Identify which cell holds the provided text, then report its [X, Y] central coordinate. 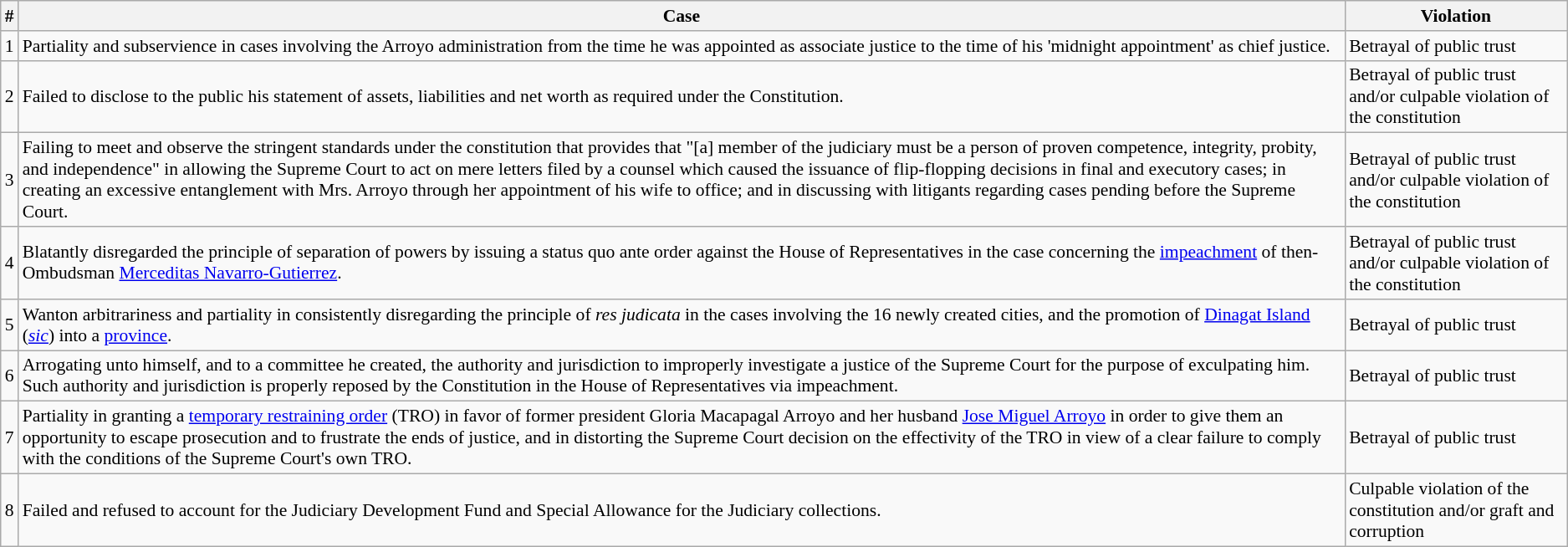
4 [10, 263]
8 [10, 510]
6 [10, 376]
Case [682, 16]
1 [10, 46]
3 [10, 180]
5 [10, 325]
# [10, 16]
7 [10, 438]
Violation [1456, 16]
Culpable violation of the constitution and/or graft and corruption [1456, 510]
Failed to disclose to the public his statement of assets, liabilities and net worth as required under the Constitution. [682, 97]
Failed and refused to account for the Judiciary Development Fund and Special Allowance for the Judiciary collections. [682, 510]
2 [10, 97]
